Scan for the cell matching the given text and deliver its [X, Y] coordinate at center. 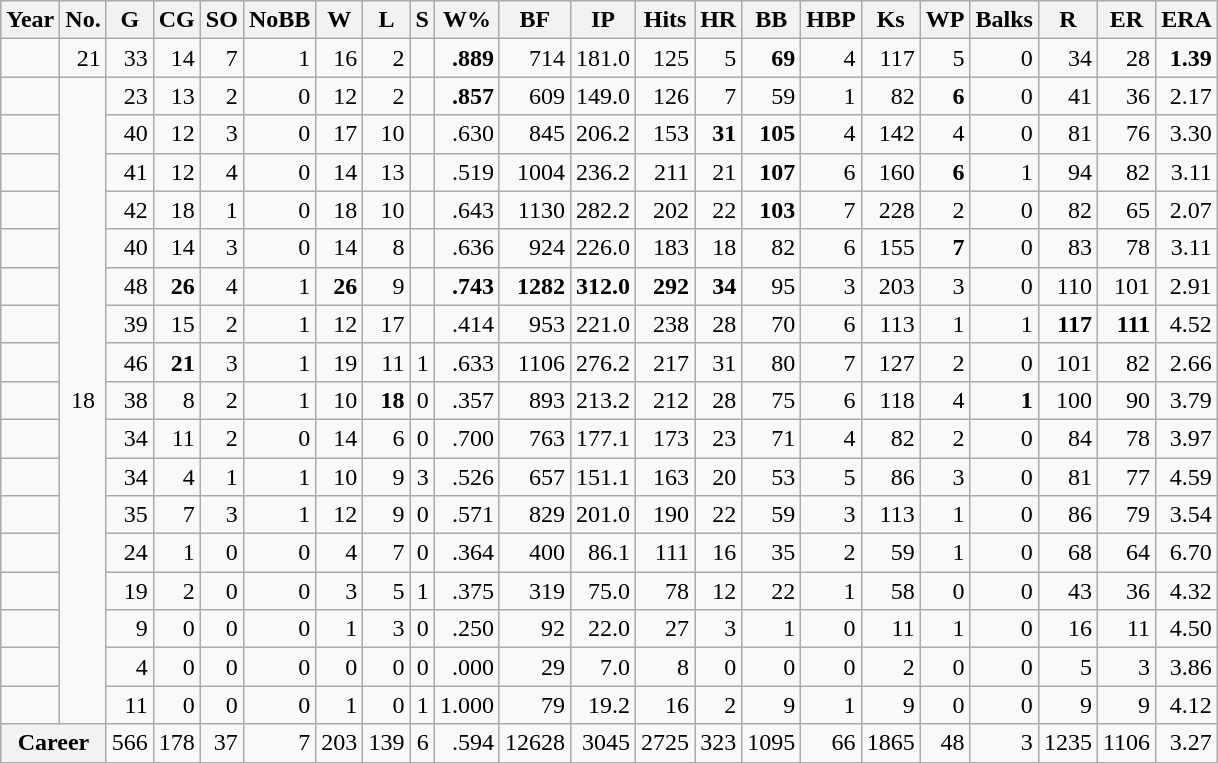
.571 [466, 515]
.250 [466, 629]
53 [772, 477]
Year [30, 20]
126 [666, 96]
714 [534, 58]
No. [83, 20]
845 [534, 134]
4.12 [1187, 705]
2725 [666, 743]
2.17 [1187, 96]
893 [534, 400]
BF [534, 20]
R [1068, 20]
1.39 [1187, 58]
75 [772, 400]
1004 [534, 172]
.357 [466, 400]
66 [831, 743]
.594 [466, 743]
76 [1126, 134]
S [422, 20]
90 [1126, 400]
1865 [890, 743]
L [386, 20]
.633 [466, 362]
221.0 [602, 324]
12628 [534, 743]
86.1 [602, 553]
202 [666, 210]
2.07 [1187, 210]
151.1 [602, 477]
127 [890, 362]
103 [772, 210]
39 [130, 324]
29 [534, 667]
201.0 [602, 515]
1235 [1068, 743]
.700 [466, 438]
G [130, 20]
83 [1068, 248]
64 [1126, 553]
3.86 [1187, 667]
566 [130, 743]
2.66 [1187, 362]
65 [1126, 210]
.643 [466, 210]
Career [54, 743]
1130 [534, 210]
292 [666, 286]
236.2 [602, 172]
HR [718, 20]
183 [666, 248]
173 [666, 438]
312.0 [602, 286]
953 [534, 324]
.857 [466, 96]
84 [1068, 438]
323 [718, 743]
139 [386, 743]
ER [1126, 20]
68 [1068, 553]
190 [666, 515]
400 [534, 553]
38 [130, 400]
BB [772, 20]
19.2 [602, 705]
77 [1126, 477]
4.32 [1187, 591]
7.0 [602, 667]
1.000 [466, 705]
33 [130, 58]
217 [666, 362]
4.52 [1187, 324]
20 [718, 477]
71 [772, 438]
80 [772, 362]
75.0 [602, 591]
6.70 [1187, 553]
212 [666, 400]
IP [602, 20]
319 [534, 591]
69 [772, 58]
213.2 [602, 400]
.526 [466, 477]
4.50 [1187, 629]
3.97 [1187, 438]
163 [666, 477]
177.1 [602, 438]
100 [1068, 400]
609 [534, 96]
763 [534, 438]
Hits [666, 20]
1095 [772, 743]
211 [666, 172]
657 [534, 477]
24 [130, 553]
HBP [831, 20]
155 [890, 248]
27 [666, 629]
142 [890, 134]
SO [222, 20]
.414 [466, 324]
282.2 [602, 210]
2.91 [1187, 286]
.630 [466, 134]
WP [945, 20]
160 [890, 172]
58 [890, 591]
829 [534, 515]
110 [1068, 286]
3.79 [1187, 400]
W [340, 20]
178 [176, 743]
226.0 [602, 248]
3045 [602, 743]
3.54 [1187, 515]
924 [534, 248]
153 [666, 134]
.519 [466, 172]
.364 [466, 553]
.889 [466, 58]
W% [466, 20]
3.27 [1187, 743]
43 [1068, 591]
NoBB [279, 20]
CG [176, 20]
.000 [466, 667]
92 [534, 629]
181.0 [602, 58]
Balks [1004, 20]
3.30 [1187, 134]
95 [772, 286]
276.2 [602, 362]
149.0 [602, 96]
.636 [466, 248]
125 [666, 58]
Ks [890, 20]
42 [130, 210]
4.59 [1187, 477]
238 [666, 324]
37 [222, 743]
105 [772, 134]
206.2 [602, 134]
118 [890, 400]
.743 [466, 286]
46 [130, 362]
ERA [1187, 20]
1282 [534, 286]
70 [772, 324]
228 [890, 210]
107 [772, 172]
94 [1068, 172]
.375 [466, 591]
22.0 [602, 629]
15 [176, 324]
